Detect which cell encompasses the target text, then output its [X, Y] center coordinate. 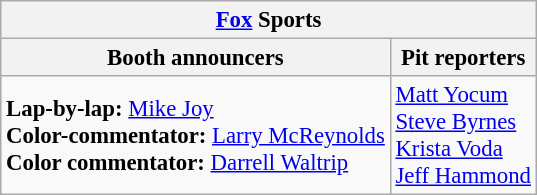
Fox Sports [269, 20]
Booth announcers [196, 58]
Matt YocumSteve ByrnesKrista VodaJeff Hammond [463, 136]
Pit reporters [463, 58]
Lap-by-lap: Mike JoyColor-commentator: Larry McReynoldsColor commentator: Darrell Waltrip [196, 136]
